Provide the [x, y] coordinate of the cell's center where the given text is located.  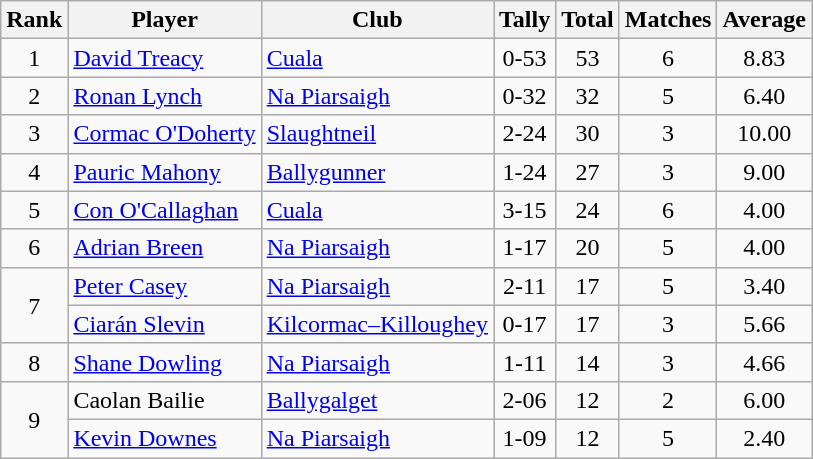
32 [588, 96]
Kevin Downes [164, 438]
3-15 [525, 210]
Player [164, 20]
Slaughtneil [377, 134]
8.83 [764, 58]
27 [588, 172]
14 [588, 362]
Adrian Breen [164, 248]
24 [588, 210]
Ballygunner [377, 172]
2-06 [525, 400]
Cormac O'Doherty [164, 134]
Pauric Mahony [164, 172]
1-17 [525, 248]
6.40 [764, 96]
5.66 [764, 324]
1 [34, 58]
Kilcormac–Killoughey [377, 324]
53 [588, 58]
Club [377, 20]
6.00 [764, 400]
0-53 [525, 58]
3.40 [764, 286]
1-24 [525, 172]
Caolan Bailie [164, 400]
Ronan Lynch [164, 96]
10.00 [764, 134]
Shane Dowling [164, 362]
2-11 [525, 286]
0-32 [525, 96]
2-24 [525, 134]
Matches [668, 20]
Ciarán Slevin [164, 324]
30 [588, 134]
20 [588, 248]
Average [764, 20]
9.00 [764, 172]
1-09 [525, 438]
4.66 [764, 362]
9 [34, 419]
David Treacy [164, 58]
1-11 [525, 362]
4 [34, 172]
Total [588, 20]
Con O'Callaghan [164, 210]
Ballygalget [377, 400]
Rank [34, 20]
Tally [525, 20]
7 [34, 305]
0-17 [525, 324]
Peter Casey [164, 286]
8 [34, 362]
2.40 [764, 438]
